Determine the (x, y) coordinate at the center of the cell enclosing the given text.  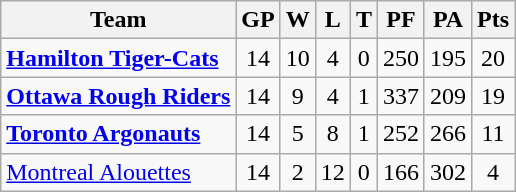
5 (298, 134)
11 (494, 134)
20 (494, 58)
209 (448, 96)
Montreal Alouettes (118, 172)
12 (332, 172)
2 (298, 172)
252 (400, 134)
L (332, 20)
PA (448, 20)
W (298, 20)
19 (494, 96)
Pts (494, 20)
195 (448, 58)
PF (400, 20)
10 (298, 58)
Toronto Argonauts (118, 134)
Ottawa Rough Riders (118, 96)
GP (258, 20)
Team (118, 20)
166 (400, 172)
9 (298, 96)
250 (400, 58)
302 (448, 172)
Hamilton Tiger-Cats (118, 58)
8 (332, 134)
T (364, 20)
266 (448, 134)
337 (400, 96)
